Pinpoint the cell where the given text exists, returning its [x, y] midpoint coordinate. 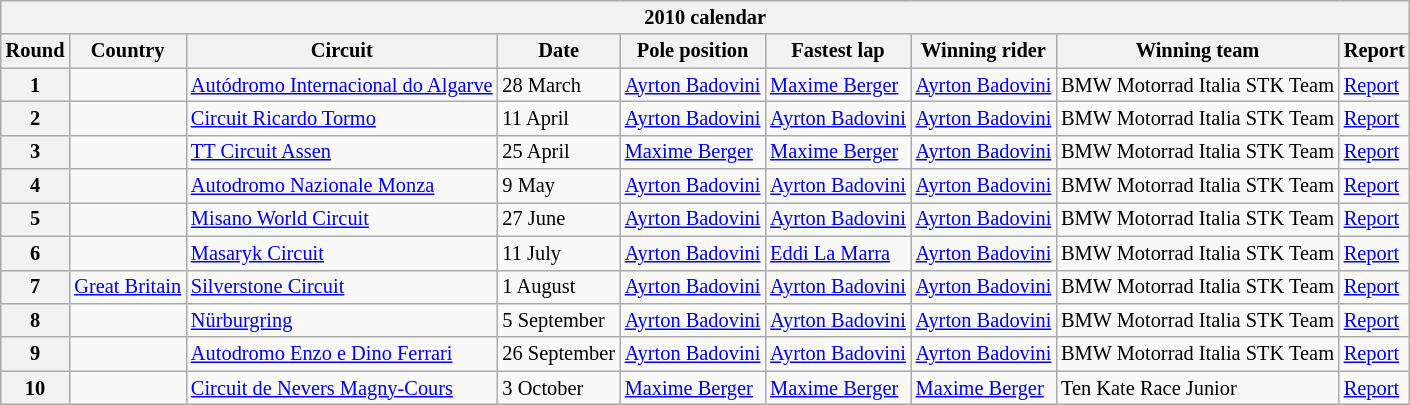
2 [36, 118]
Round [36, 51]
Great Britain [128, 287]
5 September [559, 320]
Eddi La Marra [838, 253]
26 September [559, 354]
Autodromo Enzo e Dino Ferrari [342, 354]
Pole position [692, 51]
Autódromo Internacional do Algarve [342, 85]
Masaryk Circuit [342, 253]
Winning team [1198, 51]
Fastest lap [838, 51]
TT Circuit Assen [342, 152]
Misano World Circuit [342, 219]
Silverstone Circuit [342, 287]
Circuit de Nevers Magny-Cours [342, 388]
Circuit [342, 51]
Ten Kate Race Junior [1198, 388]
2010 calendar [706, 17]
10 [36, 388]
Nürburgring [342, 320]
1 August [559, 287]
Country [128, 51]
4 [36, 186]
Winning rider [984, 51]
1 [36, 85]
11 July [559, 253]
11 April [559, 118]
3 October [559, 388]
Autodromo Nazionale Monza [342, 186]
Date [559, 51]
Circuit Ricardo Tormo [342, 118]
28 March [559, 85]
27 June [559, 219]
6 [36, 253]
3 [36, 152]
7 [36, 287]
8 [36, 320]
9 [36, 354]
9 May [559, 186]
25 April [559, 152]
5 [36, 219]
